Return [x, y] of the center of cell containing provided text 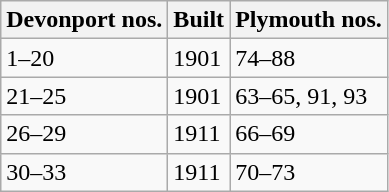
26–29 [84, 134]
Built [199, 20]
Devonport nos. [84, 20]
21–25 [84, 96]
74–88 [309, 58]
Plymouth nos. [309, 20]
30–33 [84, 172]
66–69 [309, 134]
70–73 [309, 172]
1–20 [84, 58]
63–65, 91, 93 [309, 96]
